Identify which cell holds the provided text, then report its [X, Y] central coordinate. 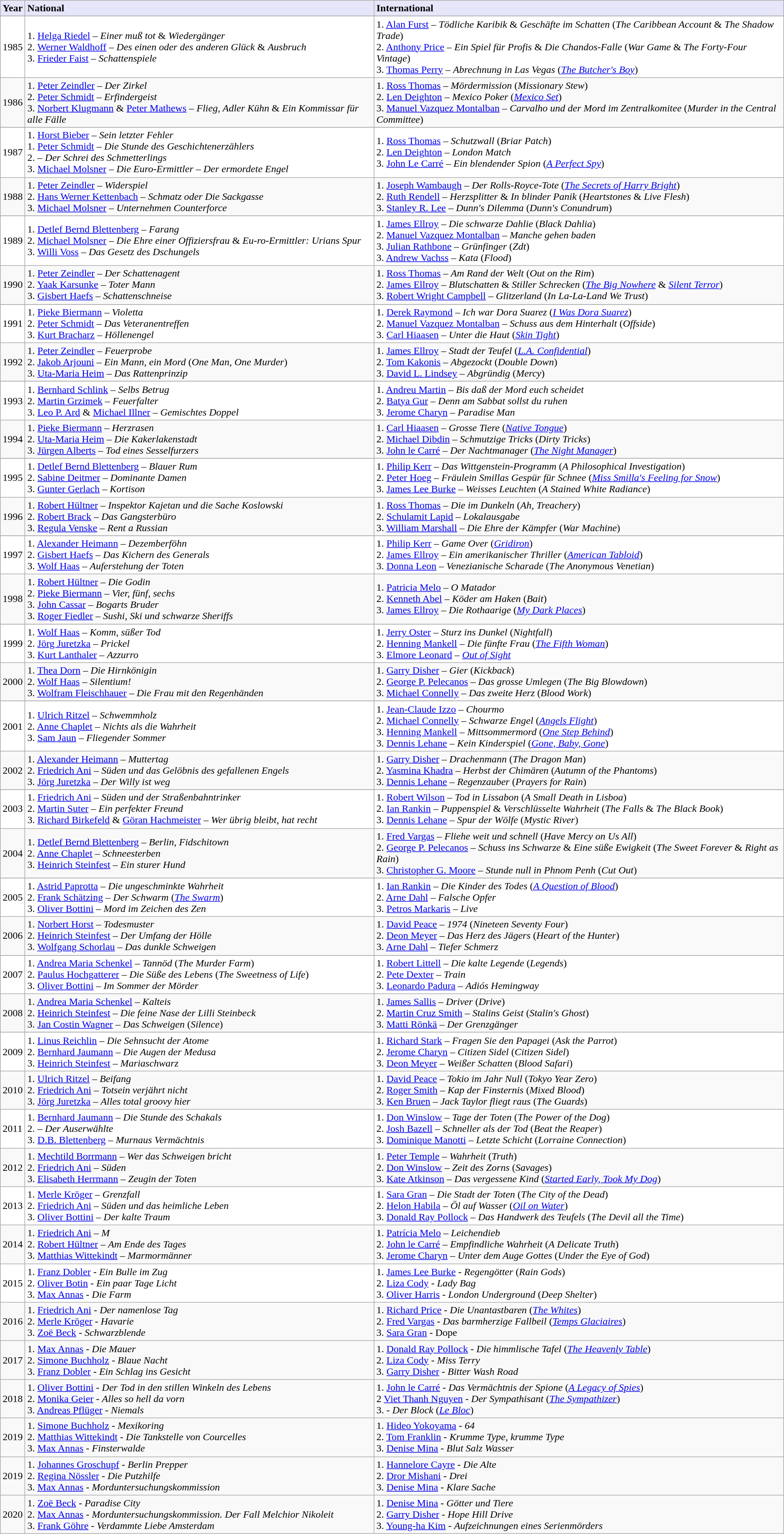
1. Andrea Maria Schenkel – Kalteis2. Heinrich Steinfest – Die feine Nase der Lilli Steinbeck3. Jan Costin Wagner – Das Schweigen (Silence) [199, 1013]
1. Ian Rankin – Die Kinder des Todes (A Question of Blood)2. Arne Dahl – Falsche Opfer3. Petros Markaris – Live [579, 897]
1. Peter Temple – Wahrheit (Truth)2. Don Winslow – Zeit des Zorns (Savages)3. Kate Atkinson – Das vergessene Kind (Started Early, Took My Dog) [579, 1167]
1993 [13, 400]
1. Ulrich Ritzel – Schwemmholz2. Anne Chaplet – Nichts als die Wahrheit3. Sam Jaun – Fliegender Sommer [199, 726]
1. Astrid Paprotta – Die ungeschminkte Wahrheit2. Frank Schätzing – Der Schwarm (The Swarm)3. Oliver Bottini – Mord im Zeichen des Zen [199, 897]
1. Patricia Melo – O Matador2. Kenneth Abel – Köder am Haken (Bait)3. James Ellroy – Die Rothaarige (My Dark Places) [579, 599]
1. Peter Zeindler – Der Schattenagent2. Yaak Karsunke – Toter Mann 3. Gisbert Haefs – Schattenschneise [199, 285]
1. Zoë Beck - Paradise City2. Max Annas - Morduntersuchungskommission. Der Fall Melchior Nikoleit3. Frank Göhre - Verdammte Liebe Amsterdam [199, 1514]
1. Linus Reichlin – Die Sehnsucht der Atome 2. Bernhard Jaumann – Die Augen der Medusa3. Heinrich Steinfest – Mariaschwarz [199, 1051]
1986 [13, 102]
1996 [13, 516]
1. Norbert Horst – Todesmuster2. Heinrich Steinfest – Der Umfang der Hölle3. Wolfgang Schorlau – Das dunkle Schweigen [199, 936]
1. James Sallis – Driver (Drive)2. Martin Cruz Smith – Stalins Geist (Stalin's Ghost)3. Matti Rönkä – Der Grenzgänger [579, 1013]
1. Simone Buchholz - Mexikoring2. Matthias Wittekindt - Die Tankstelle von Courcelles3. Max Annas - Finsterwalde [199, 1437]
International [579, 8]
1. Alexander Heimann – Dezemberföhn2. Gisbert Haefs – Das Kichern des Generals3. Wolf Haas – Auferstehung der Toten [199, 555]
1. Ulrich Ritzel – Beifang2. Friedrich Ani – Totsein verjährt nicht3. Jörg Juretzka – Alles total groovy hier [199, 1090]
1. Denise Mina - Götter und Tiere2. Garry Disher - Hope Hill Drive3. Young-ha Kim - Aufzeichnungen eines Serienmörders [579, 1514]
1. Bernhard Schlink – Selbs Betrug2. Martin Grzimek – Feuerfalter3. Leo P. Ard & Michael Illner – Gemischtes Doppel [199, 400]
1. Thea Dorn – Die Hirnkönigin2. Wolf Haas – Silentium! 3. Wolfram Fleischhauer – Die Frau mit den Regenhänden [199, 682]
1. Johannes Groschupf - Berlin Prepper2. Regina Nössler - Die Putzhilfe3. Max Annas - Morduntersuchungskommission [199, 1476]
1. Friedrich Ani – M2. Robert Hültner – Am Ende des Tages3. Matthias Wittekindt – Marmormänner [199, 1245]
2005 [13, 897]
2002 [13, 770]
1. Detlef Bernd Blettenberg – Blauer Rum2. Sabine Deitmer – Dominante Damen 3. Gunter Gerlach – Kortison [199, 478]
2012 [13, 1167]
1. Peter Zeindler – Der Zirkel2. Peter Schmidt – Erfindergeist3. Norbert Klugmann & Peter Mathews – Flieg, Adler Kühn & Ein Kommissar für alle Fälle [199, 102]
1. Alexander Heimann – Muttertag2. Friedrich Ani – Süden und das Gelöbnis des gefallenen Engels3. Jörg Juretzka – Der Willy ist weg [199, 770]
2003 [13, 809]
1. Max Annas - Die Mauer2. Simone Buchholz - Blaue Nacht3. Franz Dobler - Ein Schlag ins Gesicht [199, 1360]
2007 [13, 974]
1985 [13, 47]
1. Garry Disher – Gier (Kickback)2. George P. Pelecanos – Das grosse Umlegen (The Big Blowdown)3. Michael Connelly – Das zweite Herz (Blood Work) [579, 682]
1. Franz Dobler - Ein Bulle im Zug2. Oliver Botin - Ein paar Tage Licht3. Max Annas - Die Farm [199, 1283]
Year [13, 8]
1. Richard Price - Die Unantastbaren (The Whites)2. Fred Vargas - Das barmherzige Fallbeil (Temps Glaciaires)3. Sara Gran - Dope [579, 1322]
1. Helga Riedel – Einer muß tot & Wiedergänger2. Werner Waldhoff – Des einen oder des anderen Glück & Ausbruch3. Frieder Faist – Schattenspiele [199, 47]
1994 [13, 439]
1. Mechtild Borrmann – Wer das Schweigen bricht2. Friedrich Ani – Süden3. Elisabeth Herrmann – Zeugin der Toten [199, 1167]
1. Oliver Bottini - Der Tod in den stillen Winkeln des Lebens2. Monika Geier - Alles so hell da vorn3. Andreas Pflüger - Niemals [199, 1399]
1. Pieke Biermann – Violetta2. Peter Schmidt – Das Veteranentreffen3. Kurt Bracharz – Höllenengel [199, 323]
2014 [13, 1245]
1. Friedrich Ani - Der namenlose Tag2. Merle Kröger - Havarie3. Zoë Beck - Schwarzblende [199, 1322]
1. Robert Hültner – Inspektor Kajetan und die Sache Koslowski2. Robert Brack – Das Gangsterbüro3. Regula Venske – Rent a Russian [199, 516]
1. Detlef Bernd Blettenberg – Berlin, Fidschitown2. Anne Chaplet – Schneesterben3. Heinrich Steinfest – Ein sturer Hund [199, 853]
1. Pieke Biermann – Herzrasen2. Uta-Maria Heim – Die Kakerlakenstadt3. Jürgen Alberts – Tod eines Sesselfurzers [199, 439]
1. Robert Hültner – Die Godin2. Pieke Biermann – Vier, fünf, sechs3. John Cassar – Bogarts Bruder3. Roger Fiedler – Sushi, Ski und schwarze Sheriffs [199, 599]
1987 [13, 152]
2010 [13, 1090]
2020 [13, 1514]
1. David Peace – 1974 (Nineteen Seventy Four)2. Deon Meyer – Das Herz des Jägers (Heart of the Hunter)3. Arne Dahl – Tiefer Schmerz [579, 936]
1999 [13, 643]
1995 [13, 478]
1. Bernhard Jaumann – Die Stunde des Schakals2. – Der Auserwählte3. D.B. Blettenberg – Murnaus Vermächtnis [199, 1129]
2006 [13, 936]
1991 [13, 323]
2018 [13, 1399]
2013 [13, 1206]
1. Ross Thomas – Schutzwall (Briar Patch)2. Len Deighton – London Match3. John Le Carré – Ein blendender Spion (A Perfect Spy) [579, 152]
2001 [13, 726]
1992 [13, 362]
2017 [13, 1360]
1. Andreu Martin – Bis daß der Mord euch scheidet2. Batya Gur – Denn am Sabbat sollst du ruhen3. Jerome Charyn – Paradise Man [579, 400]
1. Merle Kröger – Grenzfall2. Friedrich Ani – Süden und das heimliche Leben3. Oliver Bottini – Der kalte Traum [199, 1206]
2016 [13, 1322]
2004 [13, 853]
1989 [13, 240]
1. Wolf Haas – Komm, süßer Tod 2. Jörg Juretzka – Prickel3. Kurt Lanthaler – Azzurro [199, 643]
1. Ross Thomas – Die im Dunkeln (Ah, Treachery)2. Schulamit Lapid – Lokalausgabe3. William Marshall – Die Ehre der Kämpfer (War Machine) [579, 516]
2008 [13, 1013]
1. James Ellroy – Stadt der Teufel (L.A. Confidential)2. Tom Kakonis – Abgezockt (Double Down)3. David L. Lindsey – Abgründig (Mercy) [579, 362]
1. John le Carré - Das Vermächtnis der Spione (A Legacy of Spies)2 Viet Thanh Nguyen - Der Sympathisant (The Sympathizer)3. - Der Block (Le Bloc) [579, 1399]
1988 [13, 196]
1. Donald Ray Pollock - Die himmlische Tafel (The Heavenly Table)2. Liza Cody - Miss Terry3. Garry Disher - Bitter Wash Road [579, 1360]
1. Peter Zeindler – Feuerprobe2. Jakob Arjouni – Ein Mann, ein Mord (One Man, One Murder)3. Uta-Maria Heim – Das Rattenprinzip [199, 362]
1. James Lee Burke - Regengötter (Rain Gods)2. Liza Cody - Lady Bag3. Oliver Harris - London Underground (Deep Shelter) [579, 1283]
1. Peter Zeindler – Widerspiel2. Hans Werner Kettenbach – Schmatz oder Die Sackgasse3. Michael Molsner – Unternehmen Counterforce [199, 196]
2015 [13, 1283]
National [199, 8]
1. Hideo Yokoyama - 642. Tom Franklin - Krumme Type, krumme Type3. Denise Mina - Blut Salz Wasser [579, 1437]
2000 [13, 682]
1. Hannelore Cayre - Die Alte2. Dror Mishani - Drei3. Denise Mina - Klare Sache [579, 1476]
2009 [13, 1051]
2011 [13, 1129]
1998 [13, 599]
1990 [13, 285]
1997 [13, 555]
1. Robert Littell – Die kalte Legende (Legends)2. Pete Dexter – Train3. Leonardo Padura – Adiós Hemingway [579, 974]
1. Jerry Oster – Sturz ins Dunkel (Nightfall)2. Henning Mankell – Die fünfte Frau (The Fifth Woman)3. Elmore Leonard – Out of Sight [579, 643]
